Identify which cell holds the provided text, then report its [x, y] central coordinate. 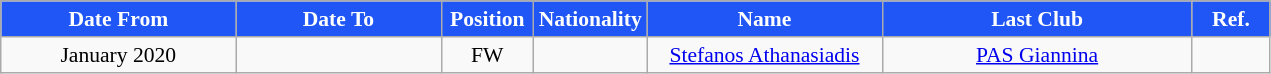
Date To [338, 19]
Position [488, 19]
Nationality [590, 19]
Stefanos Athanasiadis [764, 55]
Ref. [1231, 19]
Name [764, 19]
Last Club [1037, 19]
January 2020 [118, 55]
PAS Giannina [1037, 55]
Date From [118, 19]
FW [488, 55]
